Determine the (x, y) coordinate at the center of the cell enclosing the given text.  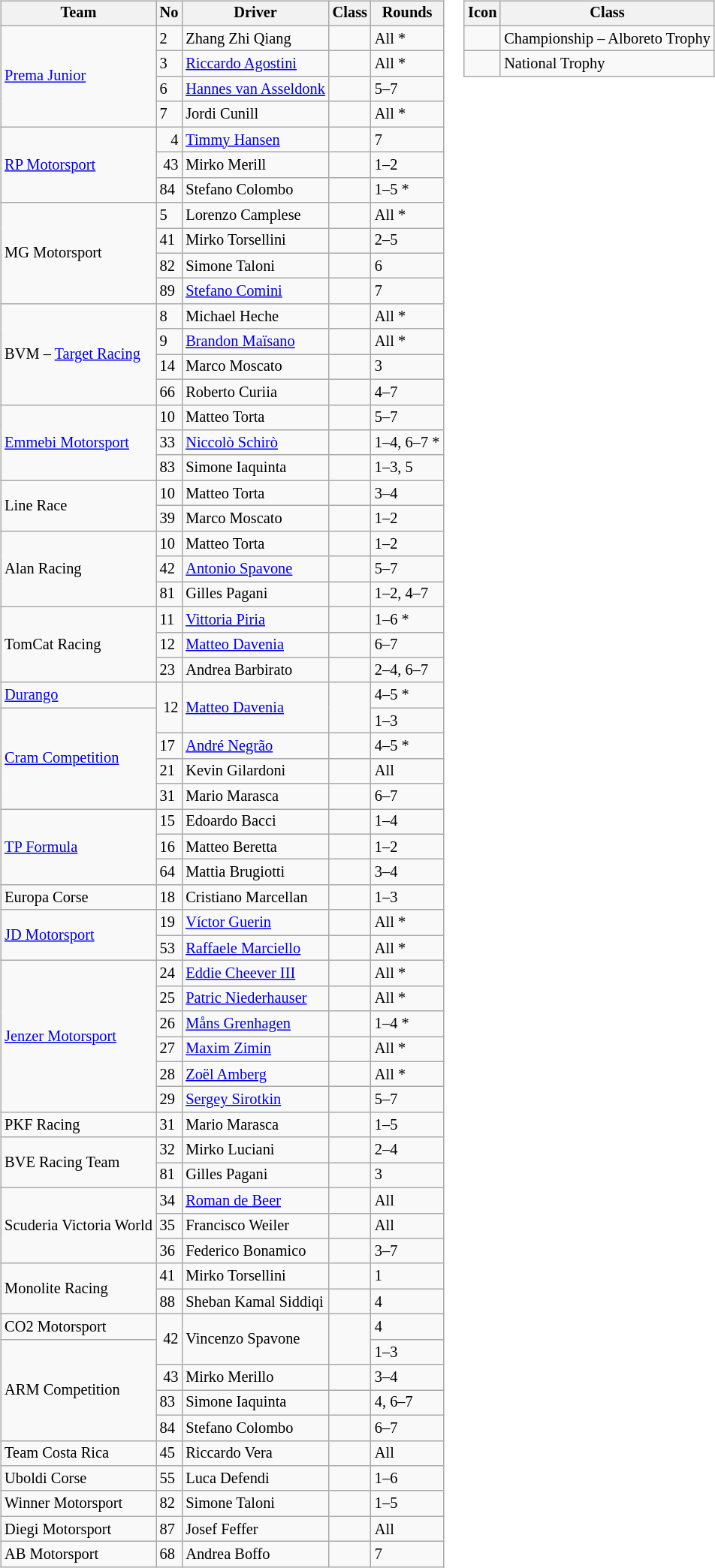
André Negrão (255, 746)
Raffaele Marciello (255, 948)
AB Motorsport (78, 1554)
34 (170, 1200)
Timmy Hansen (255, 140)
BVE Racing Team (78, 1162)
39 (170, 519)
MG Motorsport (78, 254)
BVM – Target Racing (78, 354)
11 (170, 619)
32 (170, 1150)
19 (170, 922)
Scuderia Victoria World (78, 1225)
28 (170, 1074)
68 (170, 1554)
Josef Feffer (255, 1529)
36 (170, 1251)
Luca Defendi (255, 1479)
2 (170, 38)
Niccolò Schirò (255, 443)
45 (170, 1453)
Patric Niederhauser (255, 998)
Driver (255, 14)
16 (170, 847)
Francisco Weiler (255, 1226)
Federico Bonamico (255, 1251)
TomCat Racing (78, 644)
Andrea Barbirato (255, 670)
88 (170, 1302)
Icon (482, 14)
3–7 (407, 1251)
Jordi Cunill (255, 114)
RP Motorsport (78, 165)
25 (170, 998)
5 (170, 215)
JD Motorsport (78, 935)
Andrea Boffo (255, 1554)
Sheban Kamal Siddiqi (255, 1302)
1–2, 4–7 (407, 594)
1–6 (407, 1479)
14 (170, 367)
1 (407, 1276)
Jenzer Motorsport (78, 1037)
Emmebi Motorsport (78, 443)
National Trophy (607, 64)
Prema Junior (78, 77)
1–3, 5 (407, 468)
33 (170, 443)
66 (170, 392)
Mirko Luciani (255, 1150)
CO2 Motorsport (78, 1327)
26 (170, 1024)
Antonio Spavone (255, 569)
Riccardo Vera (255, 1453)
Sergey Sirotkin (255, 1100)
Team Costa Rica (78, 1453)
Edoardo Bacci (255, 822)
27 (170, 1049)
21 (170, 771)
2–4 (407, 1150)
Europa Corse (78, 898)
Zoël Amberg (255, 1074)
4–7 (407, 392)
24 (170, 974)
29 (170, 1100)
Championship – Alboreto Trophy (607, 38)
2–4, 6–7 (407, 670)
Durango (78, 695)
Brandon Maïsano (255, 342)
18 (170, 898)
Kevin Gilardoni (255, 771)
Mirko Merill (255, 165)
1–4 * (407, 1024)
Team (78, 14)
Winner Motorsport (78, 1503)
Roberto Curiia (255, 392)
Monolite Racing (78, 1288)
Eddie Cheever III (255, 974)
17 (170, 746)
Riccardo Agostini (255, 64)
TP Formula (78, 847)
Maxim Zimin (255, 1049)
Uboldi Corse (78, 1479)
Vincenzo Spavone (255, 1339)
1–4 (407, 822)
PKF Racing (78, 1125)
87 (170, 1529)
1–5 * (407, 190)
2–5 (407, 241)
Mirko Merillo (255, 1377)
1–6 * (407, 619)
Michael Heche (255, 317)
Cristiano Marcellan (255, 898)
35 (170, 1226)
Víctor Guerin (255, 922)
Mattia Brugiotti (255, 872)
55 (170, 1479)
9 (170, 342)
53 (170, 948)
Cram Competition (78, 758)
8 (170, 317)
Rounds (407, 14)
1–4, 6–7 * (407, 443)
Alan Racing (78, 569)
ARM Competition (78, 1390)
23 (170, 670)
Line Race (78, 506)
No (170, 14)
Diegi Motorsport (78, 1529)
Hannes van Asseldonk (255, 89)
Zhang Zhi Qiang (255, 38)
89 (170, 291)
Matteo Beretta (255, 847)
4, 6–7 (407, 1403)
64 (170, 872)
Måns Grenhagen (255, 1024)
Vittoria Piria (255, 619)
Roman de Beer (255, 1200)
15 (170, 822)
Stefano Comini (255, 291)
Lorenzo Camplese (255, 215)
